Extract the (X, Y) coordinate from the center of the cell holding the provided text.  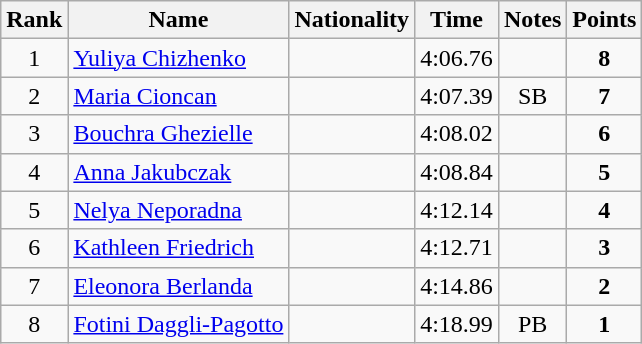
Notes (532, 20)
4:08.84 (457, 172)
Nelya Neporadna (178, 210)
Name (178, 20)
Maria Cioncan (178, 96)
Rank (34, 20)
Eleonora Berlanda (178, 286)
Points (604, 20)
Fotini Daggli-Pagotto (178, 324)
PB (532, 324)
Yuliya Chizhenko (178, 58)
SB (532, 96)
4:18.99 (457, 324)
Anna Jakubczak (178, 172)
4:14.86 (457, 286)
Nationality (352, 20)
4:08.02 (457, 134)
Time (457, 20)
4:12.71 (457, 248)
4:12.14 (457, 210)
4:07.39 (457, 96)
Bouchra Ghezielle (178, 134)
Kathleen Friedrich (178, 248)
4:06.76 (457, 58)
